Capture the cell that displays the provided text and extract its (X, Y) central coordinate. 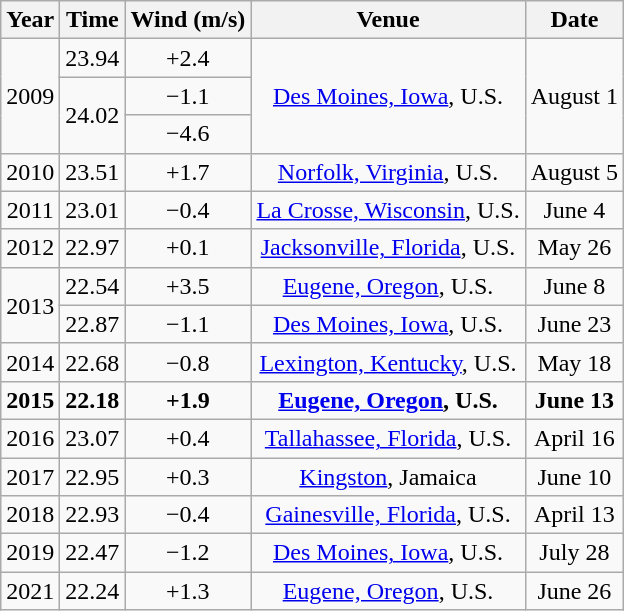
May 18 (574, 362)
Gainesville, Florida, U.S. (388, 515)
23.01 (92, 210)
May 26 (574, 248)
Venue (388, 20)
2016 (30, 438)
Lexington, Kentucky, U.S. (388, 362)
24.02 (92, 115)
Time (92, 20)
22.68 (92, 362)
+3.5 (188, 286)
+2.4 (188, 58)
Tallahassee, Florida, U.S. (388, 438)
23.51 (92, 172)
−1.2 (188, 553)
+0.3 (188, 477)
22.97 (92, 248)
22.95 (92, 477)
Jacksonville, Florida, U.S. (388, 248)
2021 (30, 591)
2014 (30, 362)
Norfolk, Virginia, U.S. (388, 172)
Year (30, 20)
2009 (30, 96)
La Crosse, Wisconsin, U.S. (388, 210)
June 8 (574, 286)
Date (574, 20)
April 13 (574, 515)
+1.3 (188, 591)
April 16 (574, 438)
−0.8 (188, 362)
+0.1 (188, 248)
2010 (30, 172)
2013 (30, 305)
22.24 (92, 591)
2012 (30, 248)
22.54 (92, 286)
Wind (m/s) (188, 20)
June 26 (574, 591)
2019 (30, 553)
+0.4 (188, 438)
August 5 (574, 172)
June 23 (574, 324)
22.93 (92, 515)
+1.9 (188, 400)
23.07 (92, 438)
23.94 (92, 58)
2011 (30, 210)
August 1 (574, 96)
June 4 (574, 210)
+1.7 (188, 172)
2018 (30, 515)
22.18 (92, 400)
2017 (30, 477)
July 28 (574, 553)
22.87 (92, 324)
Kingston, Jamaica (388, 477)
22.47 (92, 553)
June 13 (574, 400)
June 10 (574, 477)
2015 (30, 400)
−4.6 (188, 134)
